Pinpoint the cell where the given text exists, returning its [x, y] midpoint coordinate. 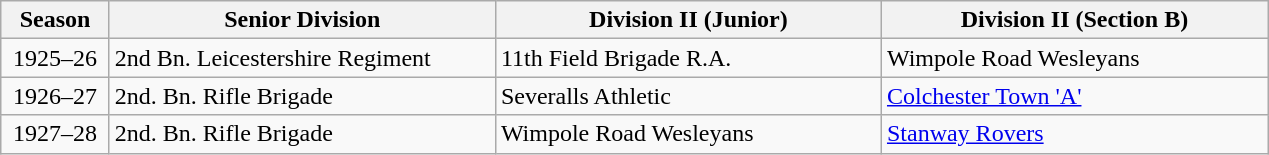
Season [56, 20]
Colchester Town 'A' [1074, 96]
11th Field Brigade R.A. [688, 58]
Senior Division [302, 20]
1925–26 [56, 58]
1926–27 [56, 96]
Stanway Rovers [1074, 134]
2nd Bn. Leicestershire Regiment [302, 58]
Division II (Junior) [688, 20]
Division II (Section B) [1074, 20]
1927–28 [56, 134]
Severalls Athletic [688, 96]
